Pinpoint the cell where the given text exists, returning its (X, Y) midpoint coordinate. 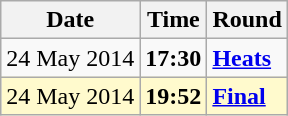
Round (247, 20)
Final (247, 96)
Heats (247, 58)
Time (174, 20)
19:52 (174, 96)
17:30 (174, 58)
Date (70, 20)
